Return [X, Y] of the center of cell containing provided text 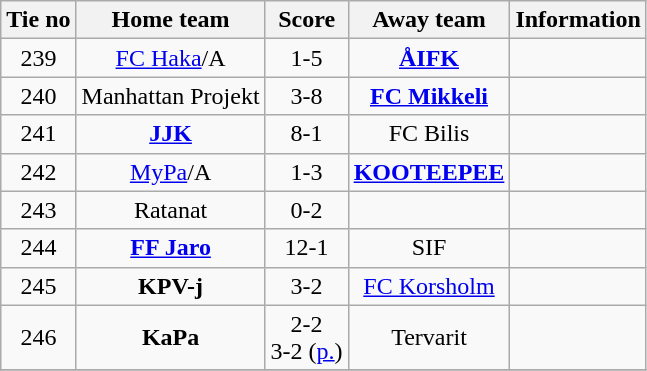
Tie no [38, 20]
246 [38, 338]
Tervarit [429, 338]
244 [38, 248]
Away team [429, 20]
1-3 [306, 172]
245 [38, 286]
241 [38, 134]
Score [306, 20]
243 [38, 210]
3-8 [306, 96]
Ratanat [170, 210]
3-2 [306, 286]
Home team [170, 20]
KPV-j [170, 286]
FC Haka/A [170, 58]
12-1 [306, 248]
Information [578, 20]
8-1 [306, 134]
KaPa [170, 338]
FF Jaro [170, 248]
1-5 [306, 58]
Manhattan Projekt [170, 96]
242 [38, 172]
FC Mikkeli [429, 96]
SIF [429, 248]
240 [38, 96]
0-2 [306, 210]
FC Bilis [429, 134]
MyPa/A [170, 172]
JJK [170, 134]
ÅIFK [429, 58]
2-2 3-2 (p.) [306, 338]
FC Korsholm [429, 286]
239 [38, 58]
KOOTEEPEE [429, 172]
